Return the (x, y) coordinate for the center point of the cell that contains the specified text.  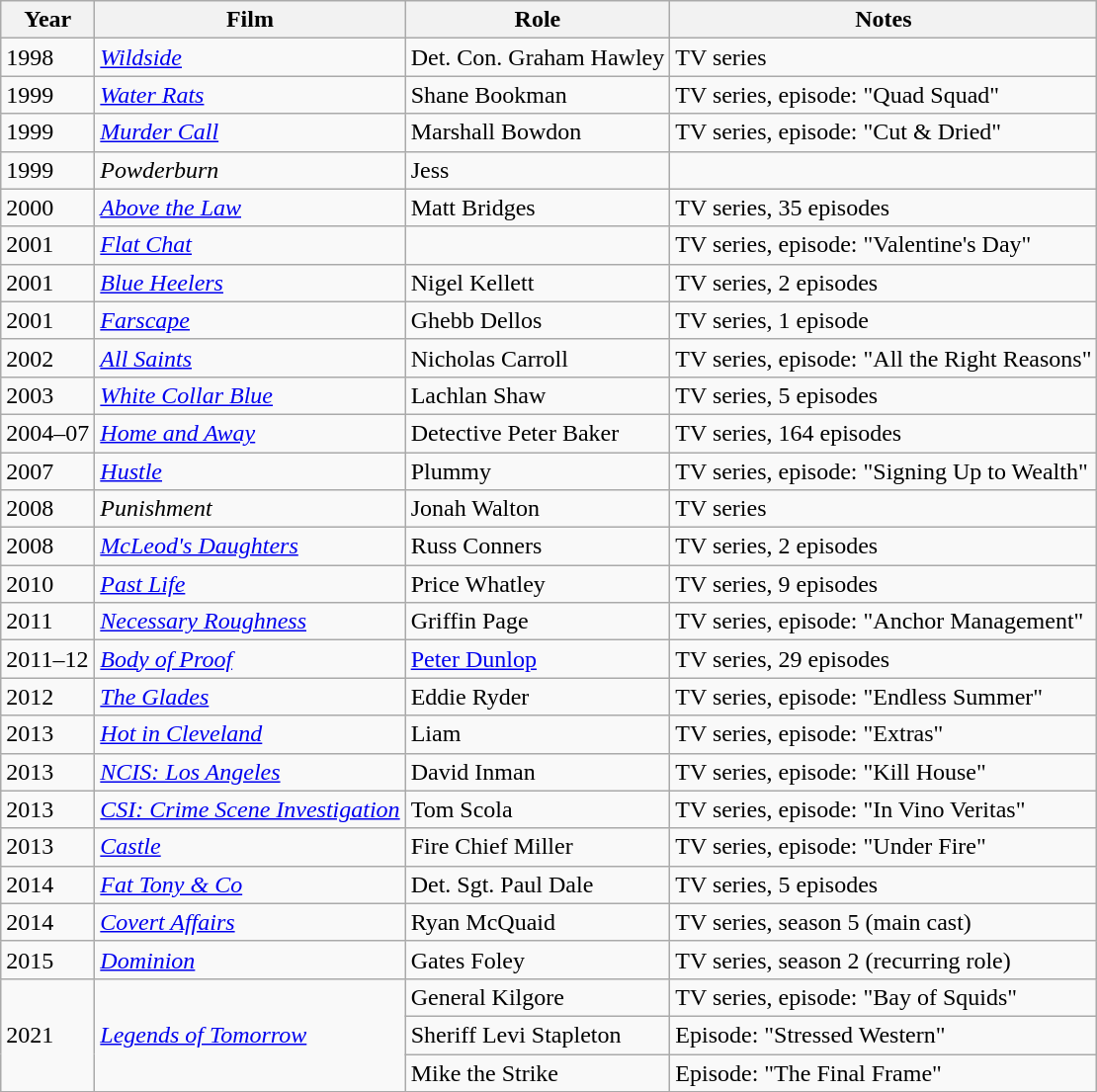
2012 (47, 697)
TV series, episode: "Anchor Management" (884, 622)
Water Rats (250, 95)
Hustle (250, 471)
Murder Call (250, 132)
2010 (47, 584)
Hot in Cleveland (250, 734)
TV series, episode: "Signing Up to Wealth" (884, 471)
Legends of Tomorrow (250, 1035)
Griffin Page (538, 622)
Nicholas Carroll (538, 358)
NCIS: Los Angeles (250, 772)
Farscape (250, 320)
Home and Away (250, 433)
Det. Con. Graham Hawley (538, 57)
Body of Proof (250, 659)
Punishment (250, 509)
Past Life (250, 584)
TV series, episode: "Kill House" (884, 772)
Blue Heelers (250, 283)
Gates Foley (538, 960)
McLeod's Daughters (250, 546)
David Inman (538, 772)
2015 (47, 960)
All Saints (250, 358)
TV series, 164 episodes (884, 433)
Mike the Strike (538, 1072)
The Glades (250, 697)
TV series, 29 episodes (884, 659)
Det. Sgt. Paul Dale (538, 884)
Fire Chief Miller (538, 847)
TV series, episode: "In Vino Veritas" (884, 809)
CSI: Crime Scene Investigation (250, 809)
Flat Chat (250, 245)
Sheriff Levi Stapleton (538, 1035)
Peter Dunlop (538, 659)
2011–12 (47, 659)
TV series, episode: "Cut & Dried" (884, 132)
TV series, season 2 (recurring role) (884, 960)
TV series, 9 episodes (884, 584)
Detective Peter Baker (538, 433)
TV series, episode: "Endless Summer" (884, 697)
TV series, 1 episode (884, 320)
Shane Bookman (538, 95)
Russ Conners (538, 546)
2021 (47, 1035)
TV series, season 5 (main cast) (884, 922)
White Collar Blue (250, 395)
2003 (47, 395)
Episode: "Stressed Western" (884, 1035)
TV series, episode: "Bay of Squids" (884, 997)
TV series, 35 episodes (884, 208)
Castle (250, 847)
General Kilgore (538, 997)
Lachlan Shaw (538, 395)
2002 (47, 358)
Wildside (250, 57)
Dominion (250, 960)
TV series, episode: "Valentine's Day" (884, 245)
Year (47, 20)
Liam (538, 734)
Nigel Kellett (538, 283)
Jonah Walton (538, 509)
Jess (538, 170)
TV series, episode: "All the Right Reasons" (884, 358)
TV series, episode: "Quad Squad" (884, 95)
TV series, episode: "Under Fire" (884, 847)
Tom Scola (538, 809)
2000 (47, 208)
Powderburn (250, 170)
Plummy (538, 471)
2004–07 (47, 433)
Price Whatley (538, 584)
Covert Affairs (250, 922)
Film (250, 20)
Matt Bridges (538, 208)
Eddie Ryder (538, 697)
Ghebb Dellos (538, 320)
Fat Tony & Co (250, 884)
Episode: "The Final Frame" (884, 1072)
2007 (47, 471)
Notes (884, 20)
TV series, episode: "Extras" (884, 734)
Marshall Bowdon (538, 132)
Necessary Roughness (250, 622)
Role (538, 20)
1998 (47, 57)
2011 (47, 622)
Above the Law (250, 208)
Ryan McQuaid (538, 922)
